Extract the (X, Y) coordinate from the center of the cell holding the provided text.  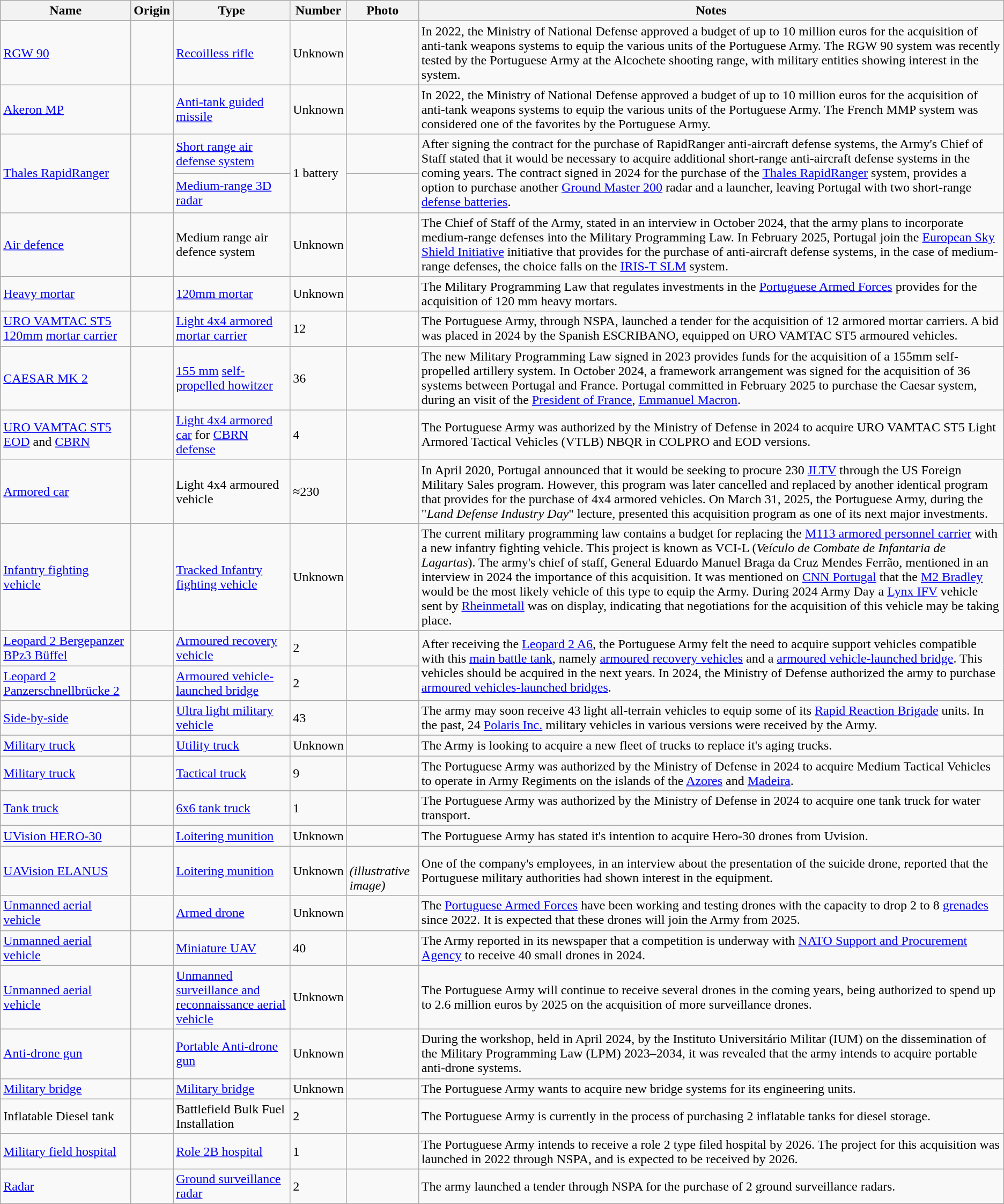
Thales RapidRanger (65, 173)
Armored car (65, 491)
Tracked Infantry fighting vehicle (232, 577)
(illustrative image) (382, 871)
155 mm self-propelled howitzer (232, 378)
36 (319, 378)
The Portuguese Army is currently in the process of purchasing 2 inflatable tanks for diesel storage. (711, 1116)
The Portuguese Army was authorized by the Ministry of Defense in 2024 to acquire one tank truck for water transport. (711, 808)
The army launched a tender through NSPA for the purchase of 2 ground surveillance radars. (711, 1186)
Military field hospital (65, 1151)
Infantry fighting vehicle (65, 577)
Recoilless rifle (232, 53)
The Army is looking to acquire a new fleet of trucks to replace it's aging trucks. (711, 746)
Unmanned surveillance and reconnaissance aerial vehicle (232, 997)
URO VAMTAC ST5 EOD and CBRN (65, 435)
Origin (152, 11)
Ground surveillance radar (232, 1186)
Medium range air defence system (232, 245)
Radar (65, 1186)
Light 4x4 armored mortar carrier (232, 328)
≈230 (319, 491)
6x6 tank truck (232, 808)
Portable Anti-drone gun (232, 1054)
RGW 90 (65, 53)
CAESAR MK 2 (65, 378)
Type (232, 11)
43 (319, 718)
1 battery (319, 173)
Medium-range 3D radar (232, 193)
Number (319, 11)
The Portuguese Army has stated it's intention to acquire Hero-30 drones from Uvision. (711, 836)
4 (319, 435)
Armoured vehicle-launched bridge (232, 682)
UAVision ELANUS (65, 871)
Anti-drone gun (65, 1054)
Miniature UAV (232, 948)
Armoured recovery vehicle (232, 648)
Heavy mortar (65, 294)
Light 4x4 armored car for CBRN defense (232, 435)
Anti-tank guided missile (232, 109)
Leopard 2 Panzerschnellbrücke 2 (65, 682)
The Military Programming Law that regulates investments in the Portuguese Armed Forces provides for the acquisition of 120 mm heavy mortars. (711, 294)
12 (319, 328)
Role 2B hospital (232, 1151)
Tank truck (65, 808)
Notes (711, 11)
Short range air defense system (232, 153)
Utility truck (232, 746)
Ultra light military vehicle (232, 718)
Akeron MP (65, 109)
Armed drone (232, 913)
Photo (382, 11)
Side-by-side (65, 718)
120mm mortar (232, 294)
Battlefield Bulk Fuel Installation (232, 1116)
40 (319, 948)
Name (65, 11)
The Army reported in its newspaper that a competition is underway with NATO Support and Procurement Agency to receive 40 small drones in 2024. (711, 948)
Air defence (65, 245)
Tactical truck (232, 774)
Light 4x4 armoured vehicle (232, 491)
The Portuguese Army wants to acquire new bridge systems for its engineering units. (711, 1089)
9 (319, 774)
UVision HERO-30 (65, 836)
Inflatable Diesel tank (65, 1116)
Leopard 2 Bergepanzer BPz3 Büffel (65, 648)
URO VAMTAC ST5 120mm mortar carrier (65, 328)
